Search for the cell housing the specified text and yield its [X, Y] center coordinate. 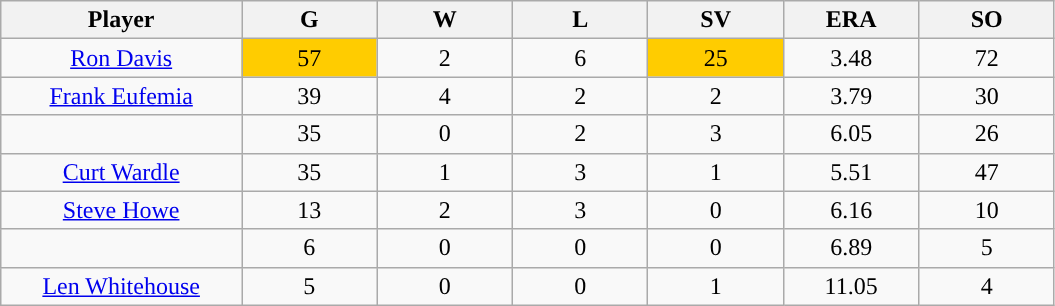
Steve Howe [122, 210]
13 [310, 210]
11.05 [850, 286]
Player [122, 20]
6.16 [850, 210]
5.51 [850, 172]
3.79 [850, 96]
57 [310, 58]
Frank Eufemia [122, 96]
47 [987, 172]
ERA [850, 20]
Curt Wardle [122, 172]
Ron Davis [122, 58]
6.89 [850, 248]
10 [987, 210]
72 [987, 58]
Len Whitehouse [122, 286]
SV [716, 20]
G [310, 20]
39 [310, 96]
SO [987, 20]
3.48 [850, 58]
25 [716, 58]
30 [987, 96]
L [580, 20]
26 [987, 134]
W [444, 20]
6.05 [850, 134]
